Return (x, y) of the center of cell containing provided text 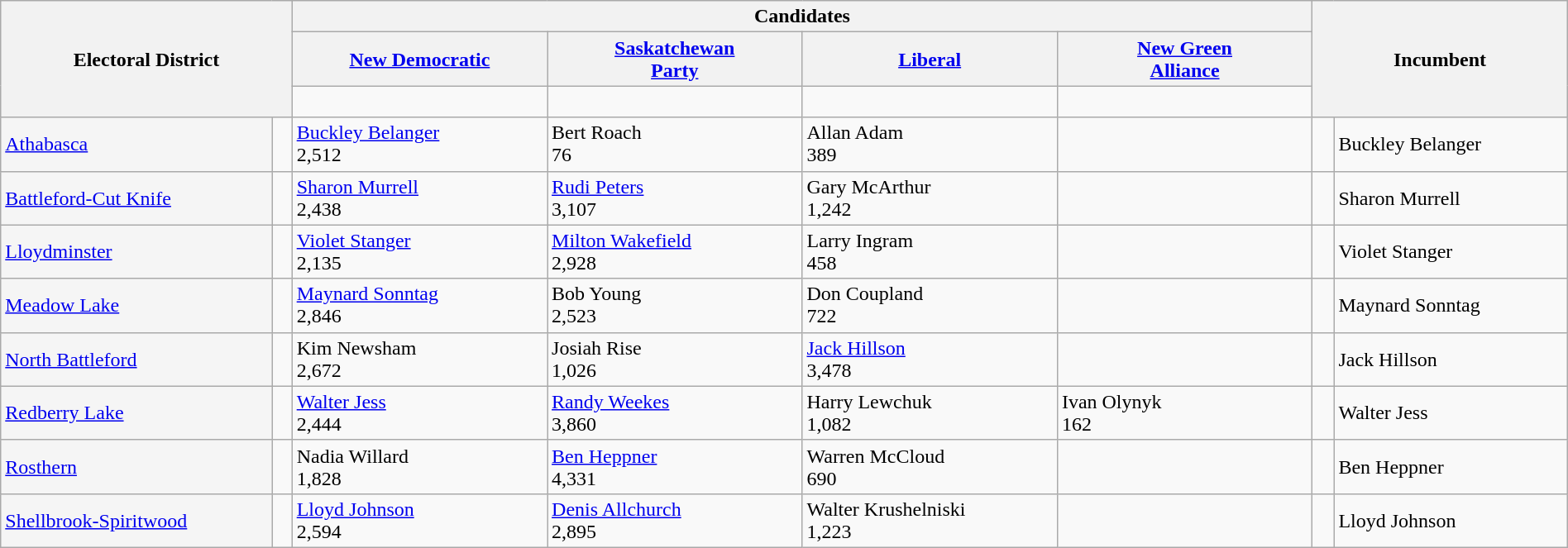
Jack Hillson3,478 (930, 359)
Bert Roach76 (675, 144)
Ben Heppner (1451, 466)
Randy Weekes3,860 (675, 413)
Walter Krushelniski1,223 (930, 521)
Denis Allchurch2,895 (675, 521)
Rosthern (136, 466)
Meadow Lake (136, 306)
Liberal (930, 60)
Walter Jess2,444 (419, 413)
Rudi Peters3,107 (675, 198)
Maynard Sonntag (1451, 306)
Redberry Lake (136, 413)
North Battleford (136, 359)
Kim Newsham2,672 (419, 359)
Larry Ingram458 (930, 251)
Electoral District (146, 60)
SaskatchewanParty (675, 60)
Sharon Murrell (1451, 198)
Maynard Sonntag2,846 (419, 306)
Walter Jess (1451, 413)
Shellbrook-Spiritwood (136, 521)
Buckley Belanger (1451, 144)
Violet Stanger (1451, 251)
Violet Stanger2,135 (419, 251)
Candidates (802, 17)
Lloyd Johnson (1451, 521)
Warren McCloud690 (930, 466)
Sharon Murrell2,438 (419, 198)
Ben Heppner4,331 (675, 466)
Milton Wakefield2,928 (675, 251)
Josiah Rise1,026 (675, 359)
New Democratic (419, 60)
Bob Young2,523 (675, 306)
Lloydminster (136, 251)
Incumbent (1441, 60)
Gary McArthur1,242 (930, 198)
Allan Adam389 (930, 144)
Buckley Belanger2,512 (419, 144)
Jack Hillson (1451, 359)
Ivan Olynyk162 (1184, 413)
Battleford-Cut Knife (136, 198)
Athabasca (136, 144)
Nadia Willard1,828 (419, 466)
New GreenAlliance (1184, 60)
Don Coupland722 (930, 306)
Harry Lewchuk1,082 (930, 413)
Lloyd Johnson2,594 (419, 521)
